For the text-containing cell, return its midpoint in [x, y] coordinate format. 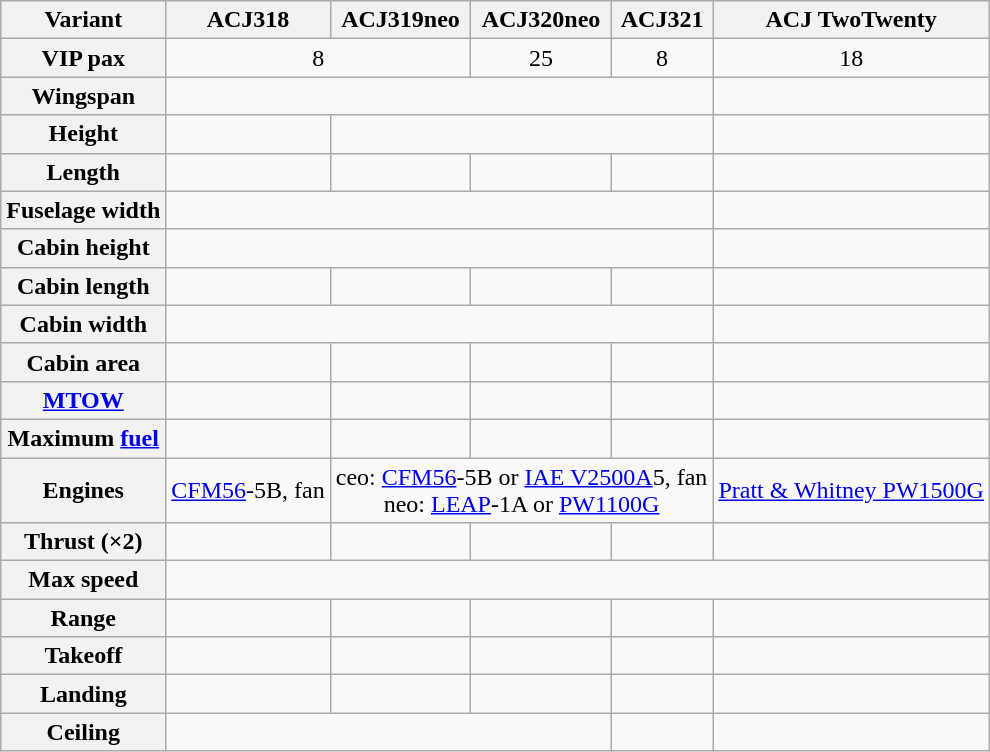
Maximum fuel [84, 438]
Variant [84, 20]
Thrust (×2) [84, 542]
MTOW [84, 400]
Pratt & Whitney PW1500G [852, 490]
Height [84, 134]
Cabin width [84, 324]
Cabin length [84, 286]
Max speed [84, 580]
Engines [84, 490]
Cabin area [84, 362]
18 [852, 58]
CFM56-5B, fan [248, 490]
Wingspan [84, 96]
Takeoff [84, 656]
Range [84, 618]
ACJ320neo [542, 20]
Landing [84, 694]
Length [84, 172]
ACJ318 [248, 20]
25 [542, 58]
Ceiling [84, 732]
ACJ TwoTwenty [852, 20]
Cabin height [84, 248]
ACJ319neo [400, 20]
ceo: CFM56-5B or IAE V2500A5, fanneo: LEAP-1A or PW1100G [522, 490]
Fuselage width [84, 210]
VIP pax [84, 58]
ACJ321 [662, 20]
